Identify which cell holds the provided text, then report its (x, y) central coordinate. 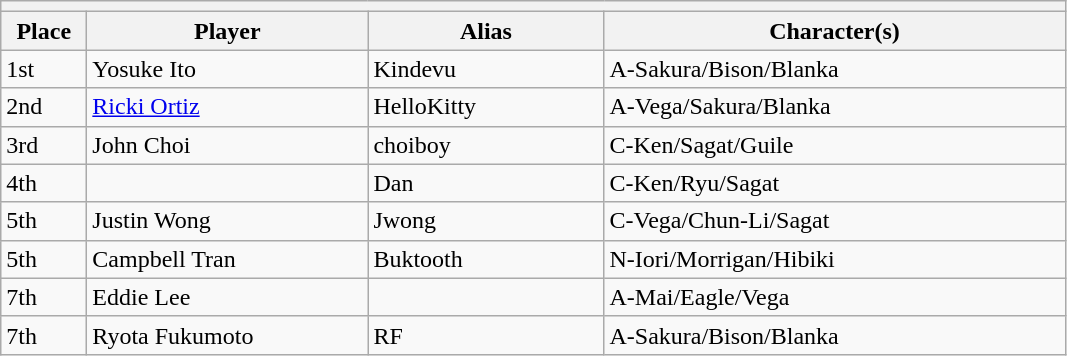
C-Ken/Sagat/Guile (834, 145)
Character(s) (834, 31)
Jwong (486, 221)
John Choi (228, 145)
Player (228, 31)
Yosuke Ito (228, 69)
Kindevu (486, 69)
Buktooth (486, 259)
HelloKitty (486, 107)
Place (44, 31)
4th (44, 183)
C-Ken/Ryu/Sagat (834, 183)
Ricki Ortiz (228, 107)
C-Vega/Chun-Li/Sagat (834, 221)
3rd (44, 145)
RF (486, 335)
2nd (44, 107)
Justin Wong (228, 221)
N-Iori/Morrigan/Hibiki (834, 259)
A-Mai/Eagle/Vega (834, 297)
Eddie Lee (228, 297)
Dan (486, 183)
A-Vega/Sakura/Blanka (834, 107)
choiboy (486, 145)
Alias (486, 31)
1st (44, 69)
Campbell Tran (228, 259)
Ryota Fukumoto (228, 335)
